Scan for the cell matching the given text and deliver its (X, Y) coordinate at center. 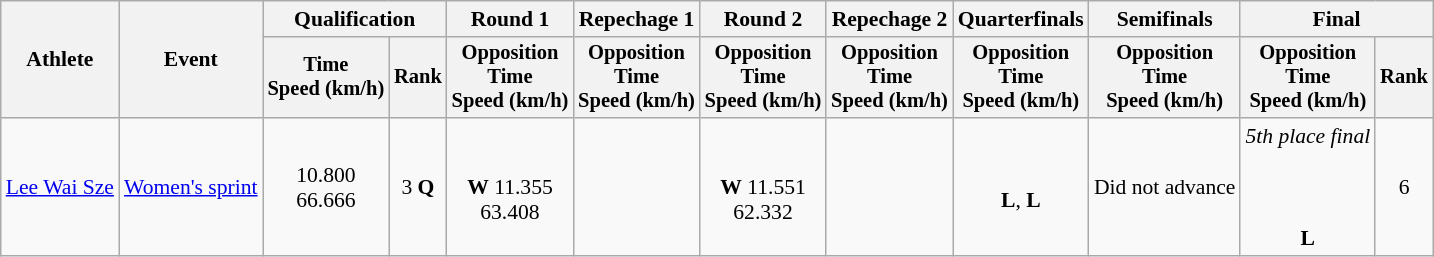
W 11.55162.332 (764, 187)
Final (1336, 19)
Athlete (60, 60)
L, L (1021, 187)
6 (1404, 187)
5th place finalL (1308, 187)
Semifinals (1165, 19)
Repechage 2 (890, 19)
10.80066.666 (326, 187)
Qualification (355, 19)
TimeSpeed (km/h) (326, 78)
Quarterfinals (1021, 19)
3 Q (418, 187)
Did not advance (1165, 187)
Round 2 (764, 19)
Round 1 (510, 19)
Repechage 1 (636, 19)
Women's sprint (191, 187)
Lee Wai Sze (60, 187)
Event (191, 60)
W 11.35563.408 (510, 187)
